From the cell containing the given text, extract its center point as [x, y] coordinate. 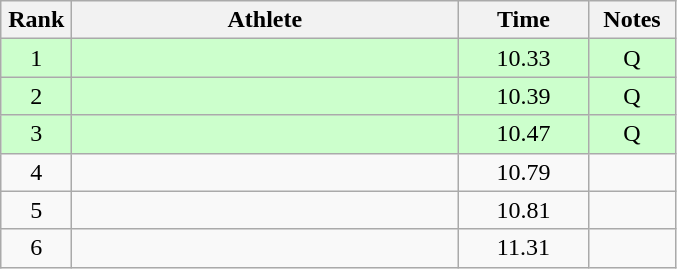
Rank [36, 20]
6 [36, 248]
10.81 [524, 210]
3 [36, 134]
Athlete [265, 20]
10.33 [524, 58]
10.79 [524, 172]
Notes [632, 20]
10.47 [524, 134]
10.39 [524, 96]
11.31 [524, 248]
1 [36, 58]
5 [36, 210]
Time [524, 20]
4 [36, 172]
2 [36, 96]
